Locate the cell with the specified text and output its [x, y] center coordinate. 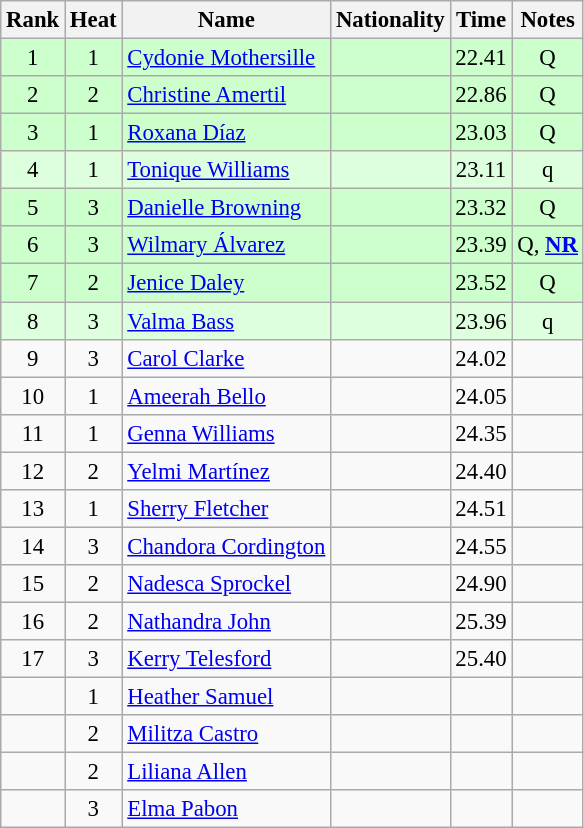
Nationality [390, 20]
Heather Samuel [226, 697]
23.96 [481, 321]
Liliana Allen [226, 772]
Nathandra John [226, 621]
Nadesca Sprockel [226, 584]
7 [33, 283]
23.32 [481, 208]
23.39 [481, 245]
Yelmi Martínez [226, 471]
14 [33, 546]
Heat [94, 20]
6 [33, 245]
24.02 [481, 358]
Cydonie Mothersille [226, 58]
12 [33, 471]
Militza Castro [226, 734]
22.41 [481, 58]
Genna Williams [226, 433]
24.90 [481, 584]
25.39 [481, 621]
13 [33, 509]
16 [33, 621]
Wilmary Álvarez [226, 245]
24.51 [481, 509]
17 [33, 659]
Time [481, 20]
23.11 [481, 170]
25.40 [481, 659]
Notes [548, 20]
24.55 [481, 546]
Name [226, 20]
Q, NR [548, 245]
9 [33, 358]
24.40 [481, 471]
10 [33, 396]
Tonique Williams [226, 170]
Carol Clarke [226, 358]
23.52 [481, 283]
8 [33, 321]
Roxana Díaz [226, 133]
Christine Amertil [226, 95]
Valma Bass [226, 321]
5 [33, 208]
Kerry Telesford [226, 659]
23.03 [481, 133]
22.86 [481, 95]
11 [33, 433]
4 [33, 170]
15 [33, 584]
Danielle Browning [226, 208]
Rank [33, 20]
Chandora Cordington [226, 546]
Elma Pabon [226, 809]
Sherry Fletcher [226, 509]
24.05 [481, 396]
Ameerah Bello [226, 396]
24.35 [481, 433]
Jenice Daley [226, 283]
